Return the [x, y] coordinate for the center point of the cell that contains the specified text.  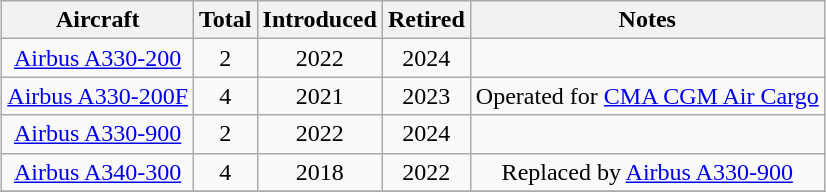
2023 [426, 96]
Airbus A330-900 [98, 134]
Aircraft [98, 20]
Operated for CMA CGM Air Cargo [647, 96]
Airbus A330-200F [98, 96]
Retired [426, 20]
2021 [320, 96]
Introduced [320, 20]
Airbus A330-200 [98, 58]
Total [226, 20]
Airbus A340-300 [98, 172]
Notes [647, 20]
2018 [320, 172]
Replaced by Airbus A330-900 [647, 172]
